Extract the (x, y) coordinate from the center of the cell holding the provided text.  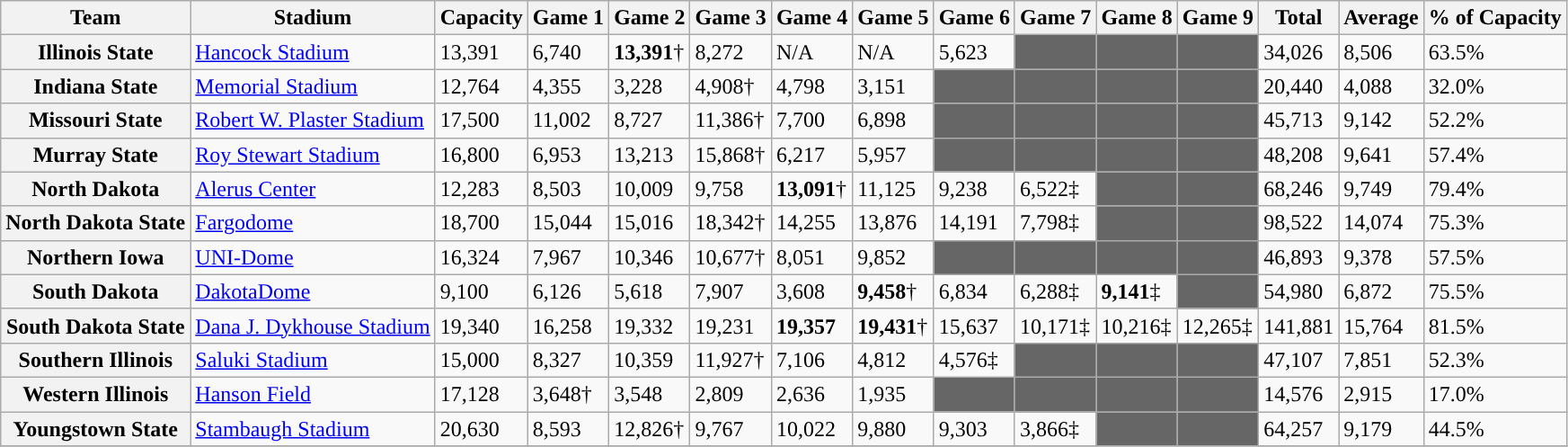
4,798 (811, 86)
10,359 (650, 360)
Team (95, 18)
Youngstown State (95, 429)
13,876 (893, 223)
Memorial Stadium (313, 86)
7,700 (811, 121)
Total (1299, 18)
Hanson Field (313, 394)
13,213 (650, 155)
6,126 (568, 291)
Game 9 (1218, 18)
9,749 (1382, 189)
2,809 (731, 394)
3,228 (650, 86)
North Dakota State (95, 223)
10,216‡ (1137, 326)
13,091† (811, 189)
Indiana State (95, 86)
Fargodome (313, 223)
11,125 (893, 189)
Game 4 (811, 18)
15,016 (650, 223)
9,767 (731, 429)
48,208 (1299, 155)
UNI-Dome (313, 257)
4,088 (1382, 86)
12,826† (650, 429)
9,179 (1382, 429)
19,332 (650, 326)
2,636 (811, 394)
52.3% (1495, 360)
9,238 (974, 189)
Game 1 (568, 18)
8,503 (568, 189)
46,893 (1299, 257)
18,342† (731, 223)
17,128 (482, 394)
6,872 (1382, 291)
9,458† (893, 291)
12,283 (482, 189)
9,378 (1382, 257)
47,107 (1299, 360)
9,880 (893, 429)
Alerus Center (313, 189)
11,927† (731, 360)
Stadium (313, 18)
8,593 (568, 429)
2,915 (1382, 394)
7,798‡ (1055, 223)
19,431† (893, 326)
9,852 (893, 257)
Missouri State (95, 121)
5,618 (650, 291)
8,051 (811, 257)
52.2% (1495, 121)
15,868† (731, 155)
10,009 (650, 189)
68,246 (1299, 189)
South Dakota State (95, 326)
13,391 (482, 52)
9,100 (482, 291)
6,522‡ (1055, 189)
10,677† (731, 257)
3,548 (650, 394)
3,866‡ (1055, 429)
DakotaDome (313, 291)
Game 5 (893, 18)
57.4% (1495, 155)
Illinois State (95, 52)
17.0% (1495, 394)
13,391† (650, 52)
9,142 (1382, 121)
16,324 (482, 257)
7,967 (568, 257)
6,834 (974, 291)
Dana J. Dykhouse Stadium (313, 326)
10,171‡ (1055, 326)
81.5% (1495, 326)
4,812 (893, 360)
Game 8 (1137, 18)
34,026 (1299, 52)
19,340 (482, 326)
Game 6 (974, 18)
19,357 (811, 326)
19,231 (731, 326)
South Dakota (95, 291)
Average (1382, 18)
Game 3 (731, 18)
14,191 (974, 223)
8,272 (731, 52)
14,255 (811, 223)
North Dakota (95, 189)
7,106 (811, 360)
9,758 (731, 189)
1,935 (893, 394)
8,506 (1382, 52)
6,217 (811, 155)
Game 7 (1055, 18)
9,641 (1382, 155)
44.5% (1495, 429)
Hancock Stadium (313, 52)
10,022 (811, 429)
Murray State (95, 155)
4,355 (568, 86)
16,258 (568, 326)
11,002 (568, 121)
20,630 (482, 429)
Game 2 (650, 18)
3,608 (811, 291)
6,898 (893, 121)
12,764 (482, 86)
4,908† (731, 86)
45,713 (1299, 121)
7,851 (1382, 360)
79.4% (1495, 189)
32.0% (1495, 86)
10,346 (650, 257)
6,953 (568, 155)
11,386† (731, 121)
57.5% (1495, 257)
Stambaugh Stadium (313, 429)
9,141‡ (1137, 291)
75.3% (1495, 223)
15,764 (1382, 326)
Southern Illinois (95, 360)
7,907 (731, 291)
98,522 (1299, 223)
Robert W. Plaster Stadium (313, 121)
3,151 (893, 86)
63.5% (1495, 52)
141,881 (1299, 326)
75.5% (1495, 291)
5,623 (974, 52)
Western Illinois (95, 394)
64,257 (1299, 429)
4,576‡ (974, 360)
15,000 (482, 360)
8,327 (568, 360)
% of Capacity (1495, 18)
15,637 (974, 326)
8,727 (650, 121)
15,044 (568, 223)
14,074 (1382, 223)
6,288‡ (1055, 291)
9,303 (974, 429)
54,980 (1299, 291)
Northern Iowa (95, 257)
5,957 (893, 155)
6,740 (568, 52)
18,700 (482, 223)
Saluki Stadium (313, 360)
3,648† (568, 394)
17,500 (482, 121)
16,800 (482, 155)
Capacity (482, 18)
Roy Stewart Stadium (313, 155)
20,440 (1299, 86)
12,265‡ (1218, 326)
14,576 (1299, 394)
